From the cell containing the given text, extract its center point as (x, y) coordinate. 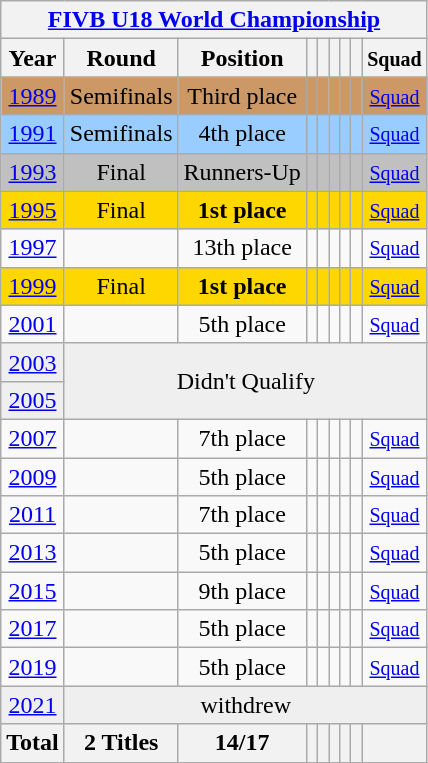
2019 (33, 667)
1991 (33, 134)
Position (242, 58)
2021 (33, 705)
4th place (242, 134)
Runners-Up (242, 172)
2005 (33, 400)
withdrew (246, 705)
FIVB U18 World Championship (214, 20)
1999 (33, 286)
2007 (33, 438)
Round (121, 58)
1995 (33, 210)
2015 (33, 591)
1989 (33, 96)
Third place (242, 96)
2 Titles (121, 743)
2003 (33, 362)
Total (33, 743)
Didn't Qualify (246, 381)
2009 (33, 477)
1997 (33, 248)
2011 (33, 515)
2017 (33, 629)
9th place (242, 591)
13th place (242, 248)
1993 (33, 172)
2001 (33, 324)
Year (33, 58)
2013 (33, 553)
14/17 (242, 743)
